Return [x, y] of the center of cell containing provided text 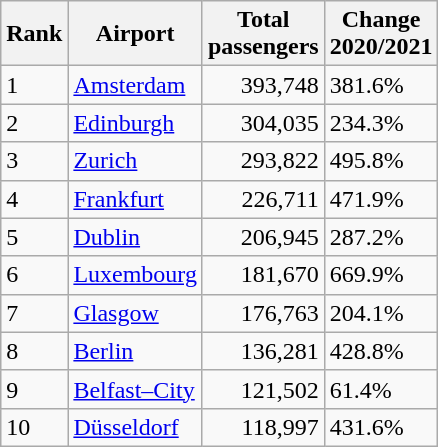
Berlin [136, 351]
6 [34, 275]
393,748 [263, 85]
9 [34, 389]
8 [34, 351]
Glasgow [136, 313]
1 [34, 85]
7 [34, 313]
10 [34, 427]
Airport [136, 34]
Düsseldorf [136, 427]
287.2% [381, 237]
669.9% [381, 275]
3 [34, 161]
Luxembourg [136, 275]
Zurich [136, 161]
Change 2020/2021 [381, 34]
4 [34, 199]
5 [34, 237]
431.6% [381, 427]
Belfast–City [136, 389]
495.8% [381, 161]
Amsterdam [136, 85]
293,822 [263, 161]
Frankfurt [136, 199]
Rank [34, 34]
Edinburgh [136, 123]
206,945 [263, 237]
204.1% [381, 313]
428.8% [381, 351]
234.3% [381, 123]
2 [34, 123]
61.4% [381, 389]
176,763 [263, 313]
304,035 [263, 123]
381.6% [381, 85]
181,670 [263, 275]
226,711 [263, 199]
136,281 [263, 351]
118,997 [263, 427]
Total passengers [263, 34]
Dublin [136, 237]
121,502 [263, 389]
471.9% [381, 199]
